Extract the (x, y) coordinate from the center of the cell holding the provided text.  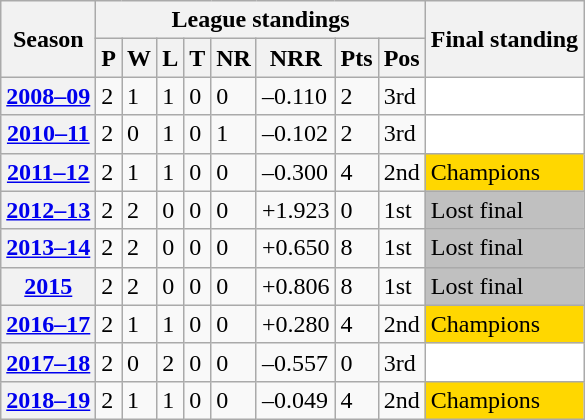
–0.102 (296, 134)
2013–14 (48, 248)
Final standing (504, 39)
NRR (296, 58)
2018–19 (48, 400)
W (140, 58)
–0.557 (296, 362)
P (109, 58)
–0.049 (296, 400)
Season (48, 39)
League standings (260, 20)
+0.806 (296, 286)
2015 (48, 286)
2017–18 (48, 362)
+0.650 (296, 248)
–0.110 (296, 96)
2010–11 (48, 134)
+1.923 (296, 210)
+0.280 (296, 324)
T (198, 58)
L (170, 58)
Pos (402, 58)
2008–09 (48, 96)
2012–13 (48, 210)
Pts (356, 58)
2011–12 (48, 172)
NR (234, 58)
2016–17 (48, 324)
–0.300 (296, 172)
